Scan for the cell matching the given text and deliver its (X, Y) coordinate at center. 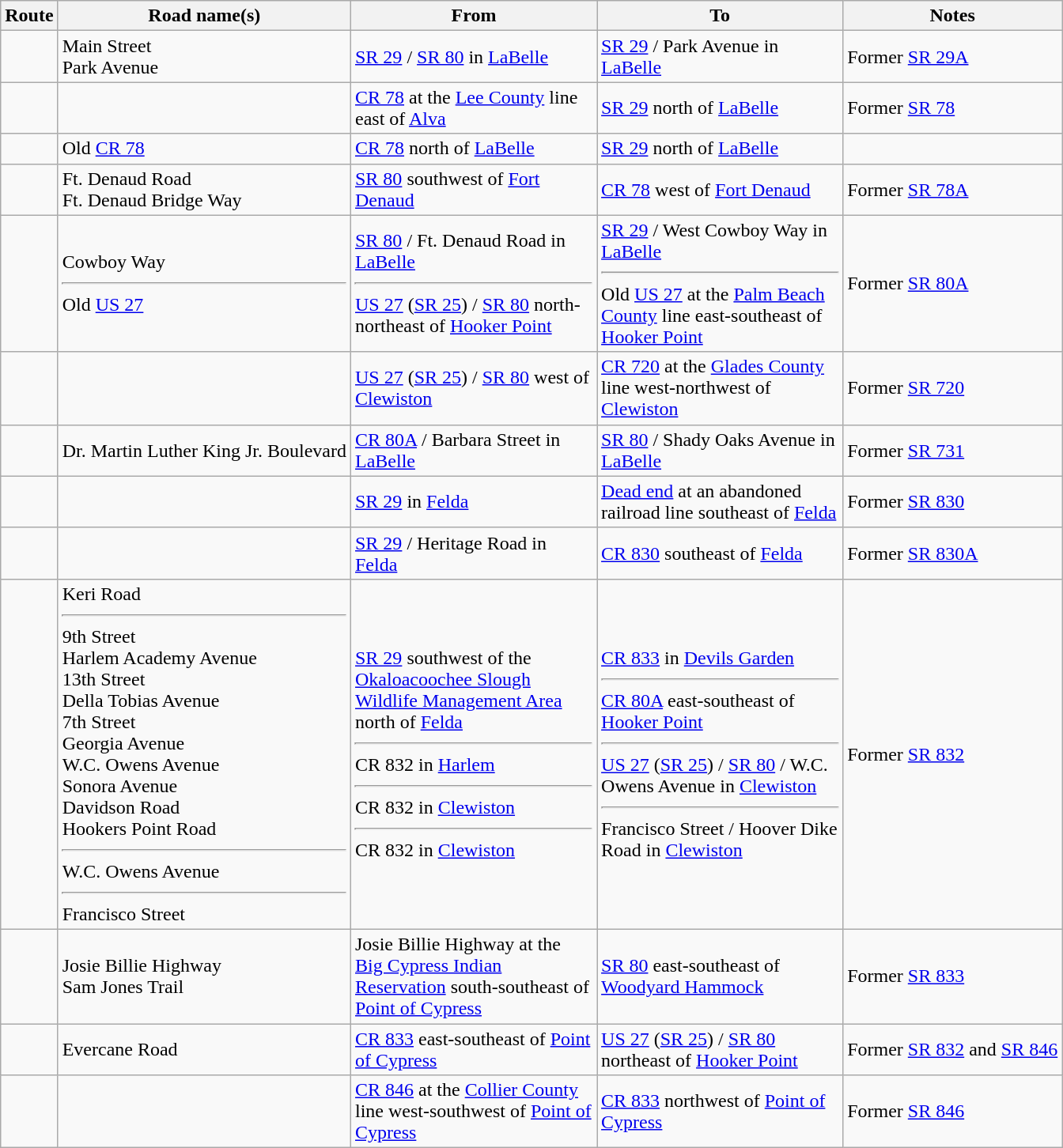
CR 720 at the Glades County line west-northwest of Clewiston (720, 388)
Dr. Martin Luther King Jr. Boulevard (204, 451)
CR 78 west of Fort Denaud (720, 190)
From (473, 16)
Notes (952, 16)
Josie Billie HighwaySam Jones Trail (204, 976)
CR 846 at the Collier County line west-southwest of Point of Cypress (473, 1112)
SR 80 / Ft. Denaud Road in LaBelleUS 27 (SR 25) / SR 80 north-northeast of Hooker Point (473, 283)
Evercane Road (204, 1048)
SR 29 / Park Avenue in LaBelle (720, 57)
SR 80 / Shady Oaks Avenue in LaBelle (720, 451)
Former SR 846 (952, 1112)
CR 830 southeast of Felda (720, 553)
Old CR 78 (204, 149)
SR 29 / Heritage Road in Felda (473, 553)
CR 78 at the Lee County line east of Alva (473, 108)
Former SR 720 (952, 388)
Main StreetPark Avenue (204, 57)
Former SR 833 (952, 976)
Former SR 29A (952, 57)
US 27 (SR 25) / SR 80 northeast of Hooker Point (720, 1048)
SR 80 southwest of Fort Denaud (473, 190)
To (720, 16)
CR 80A / Barbara Street in LaBelle (473, 451)
SR 29 / West Cowboy Way in LaBelleOld US 27 at the Palm Beach County line east-southeast of Hooker Point (720, 283)
Former SR 80A (952, 283)
SR 29 in Felda (473, 501)
Former SR 830 (952, 501)
SR 29 / SR 80 in LaBelle (473, 57)
Route (29, 16)
Former SR 832 and SR 846 (952, 1048)
Dead end at an abandoned railroad line southeast of Felda (720, 501)
Former SR 832 (952, 754)
Josie Billie Highway at the Big Cypress Indian Reservation south-southeast of Point of Cypress (473, 976)
Former SR 78 (952, 108)
CR 833 northwest of Point of Cypress (720, 1112)
CR 833 east-southeast of Point of Cypress (473, 1048)
SR 80 east-southeast of Woodyard Hammock (720, 976)
SR 29 southwest of the Okaloacoochee Slough Wildlife Management Area north of FeldaCR 832 in HarlemCR 832 in ClewistonCR 832 in Clewiston (473, 754)
Ft. Denaud RoadFt. Denaud Bridge Way (204, 190)
Former SR 731 (952, 451)
Former SR 830A (952, 553)
CR 78 north of LaBelle (473, 149)
Former SR 78A (952, 190)
Road name(s) (204, 16)
Cowboy WayOld US 27 (204, 283)
US 27 (SR 25) / SR 80 west of Clewiston (473, 388)
